Return (x, y) of the center of cell containing provided text 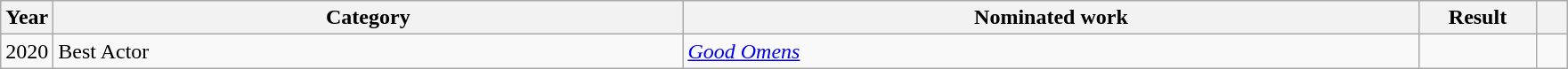
Good Omens (1051, 51)
2020 (27, 51)
Category (369, 18)
Result (1478, 18)
Year (27, 18)
Nominated work (1051, 18)
Best Actor (369, 51)
